Find where the given text appears and provide that cell's center as [X, Y] coordinate. 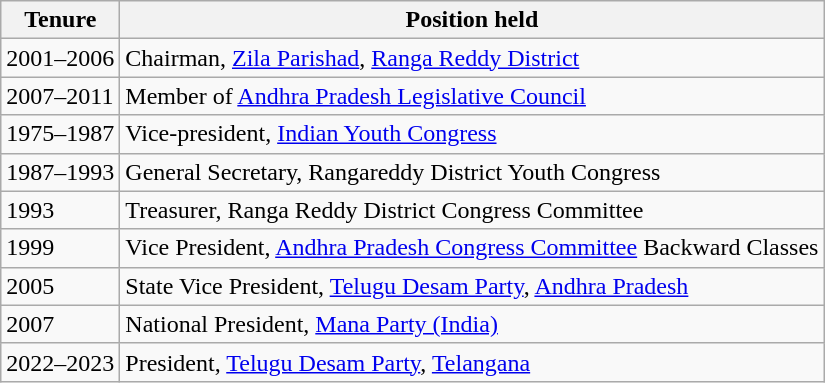
2022–2023 [60, 362]
1975–1987 [60, 134]
State Vice President, Telugu Desam Party, Andhra Pradesh [472, 286]
1987–1993 [60, 172]
Chairman, Zila Parishad, Ranga Reddy District [472, 58]
2005 [60, 286]
National President, Mana Party (India) [472, 324]
Treasurer, Ranga Reddy District Congress Committee [472, 210]
Vice President, Andhra Pradesh Congress Committee Backward Classes [472, 248]
Member of Andhra Pradesh Legislative Council [472, 96]
2007 [60, 324]
2001–2006 [60, 58]
Position held [472, 20]
2007–2011 [60, 96]
President, Telugu Desam Party, Telangana [472, 362]
Tenure [60, 20]
1993 [60, 210]
1999 [60, 248]
Vice-president, Indian Youth Congress [472, 134]
General Secretary, Rangareddy District Youth Congress [472, 172]
